Locate the cell with the specified text and output its (x, y) center coordinate. 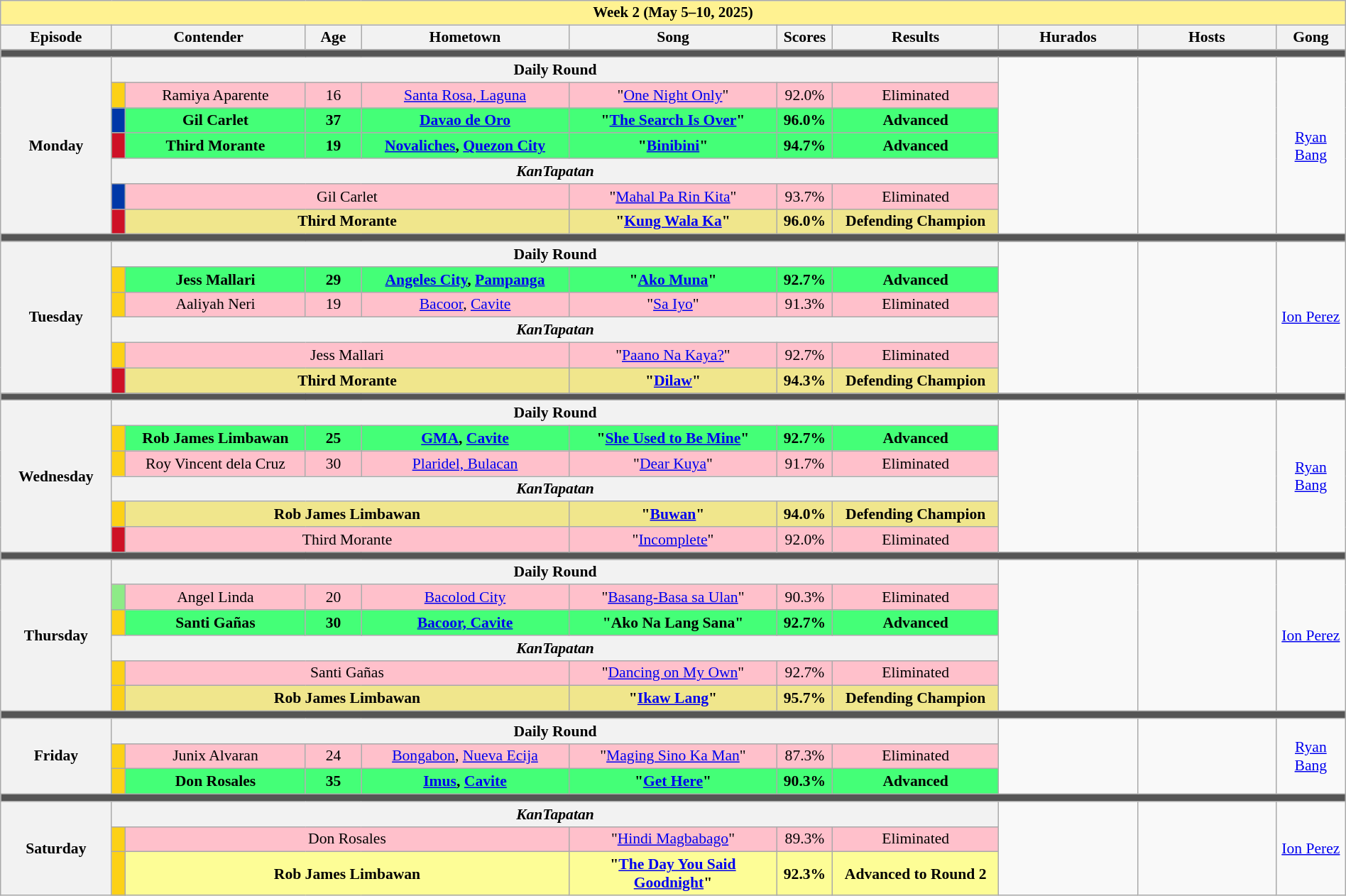
Saturday (56, 848)
94.3% (804, 381)
Results (916, 38)
Hurados (1068, 38)
Tuesday (56, 317)
Angel Linda (216, 598)
Plaridel, Bulacan (466, 464)
Imus, Cavite (466, 782)
"Maging Sino Ka Man" (673, 757)
"One Night Only" (673, 95)
Wednesday (56, 476)
Thursday (56, 635)
93.7% (804, 197)
"Ako Na Lang Sana" (673, 623)
Friday (56, 757)
Contender (209, 38)
"Ako Muna" (673, 280)
Monday (56, 146)
Ramiya Aparente (216, 95)
"Paano Na Kaya?" (673, 356)
89.3% (804, 840)
"Buwan" (673, 515)
"Kung Wala Ka" (673, 222)
Scores (804, 38)
Angeles City, Pampanga (466, 280)
94.7% (804, 146)
"Get Here" (673, 782)
"Mahal Pa Rin Kita" (673, 197)
"Dear Kuya" (673, 464)
"Hindi Magbabago" (673, 840)
24 (333, 757)
91.3% (804, 305)
"Dilaw" (673, 381)
Junix Alvaran (216, 757)
Bacolod City (466, 598)
Hometown (466, 38)
20 (333, 598)
"Sa Iyo" (673, 305)
Advanced to Round 2 (916, 873)
"She Used to Be Mine" (673, 439)
95.7% (804, 699)
35 (333, 782)
94.0% (804, 515)
"Binibini" (673, 146)
Song (673, 38)
Gong (1311, 38)
Roy Vincent dela Cruz (216, 464)
"Ikaw Lang" (673, 699)
37 (333, 121)
"Basang-Basa sa Ulan" (673, 598)
GMA, Cavite (466, 439)
Episode (56, 38)
16 (333, 95)
25 (333, 439)
Week 2 (May 5–10, 2025) (673, 13)
"The Search Is Over" (673, 121)
Novaliches, Quezon City (466, 146)
"The Day You Said Goodnight" (673, 873)
Age (333, 38)
Davao de Oro (466, 121)
Santa Rosa, Laguna (466, 95)
"Dancing on My Own" (673, 674)
87.3% (804, 757)
Aaliyah Neri (216, 305)
29 (333, 280)
92.3% (804, 873)
"Incomplete" (673, 540)
91.7% (804, 464)
Hosts (1207, 38)
Bongabon, Nueva Ecija (466, 757)
